Output the [X, Y] coordinate of the center of the cell containing the given text.  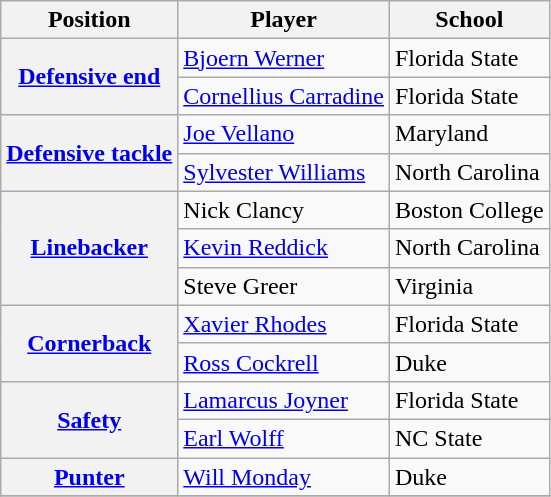
Will Monday [284, 477]
Sylvester Williams [284, 172]
Ross Cockrell [284, 362]
NC State [469, 438]
Bjoern Werner [284, 58]
Earl Wolff [284, 438]
School [469, 20]
Xavier Rhodes [284, 324]
Maryland [469, 134]
Nick Clancy [284, 210]
Virginia [469, 286]
Cornellius Carradine [284, 96]
Defensive tackle [90, 153]
Cornerback [90, 343]
Linebacker [90, 248]
Kevin Reddick [284, 248]
Defensive end [90, 77]
Player [284, 20]
Boston College [469, 210]
Punter [90, 477]
Lamarcus Joyner [284, 400]
Steve Greer [284, 286]
Joe Vellano [284, 134]
Position [90, 20]
Safety [90, 419]
